Return [x, y] of the center of cell containing provided text 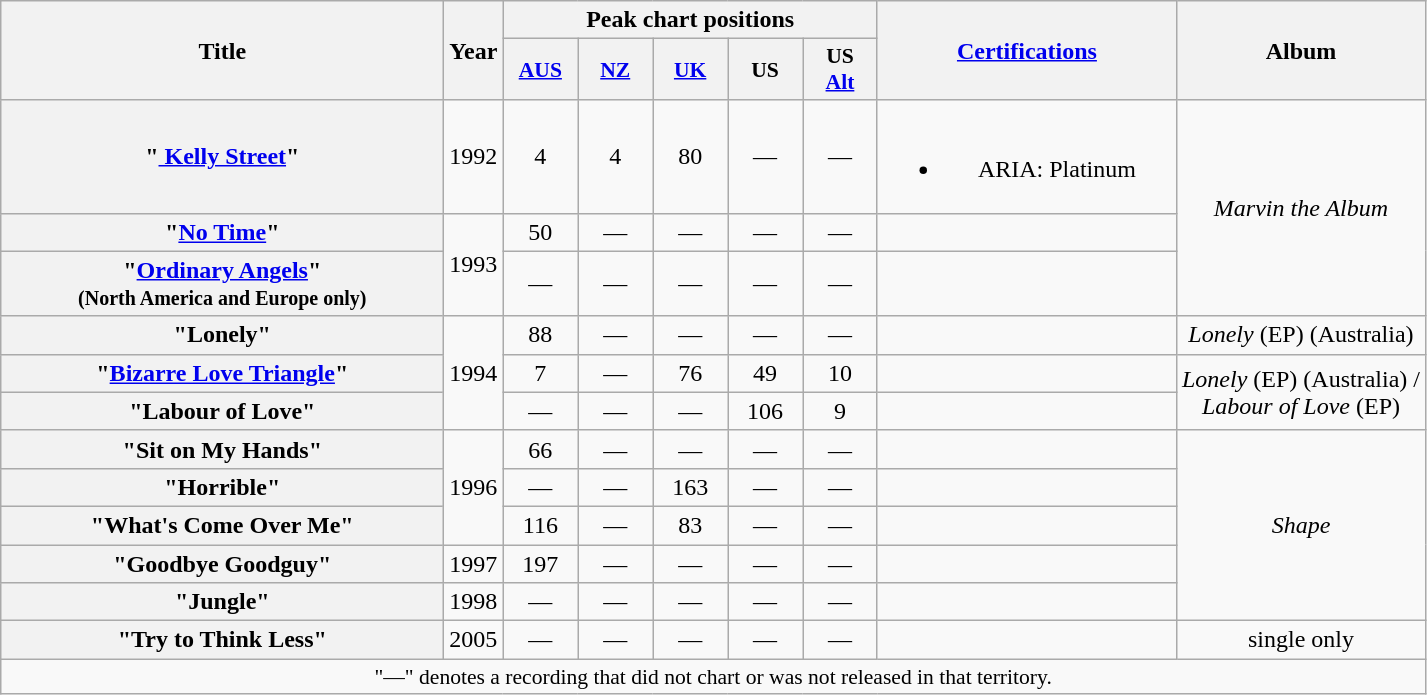
1996 [474, 487]
"Try to Think Less" [222, 640]
1998 [474, 602]
106 [766, 411]
Year [474, 50]
AUS [540, 70]
50 [540, 232]
US [766, 70]
66 [540, 449]
USAlt [840, 70]
7 [540, 373]
9 [840, 411]
"Horrible" [222, 487]
1997 [474, 563]
1993 [474, 264]
" Kelly Street" [222, 156]
Album [1300, 50]
"Bizarre Love Triangle" [222, 373]
Lonely (EP) (Australia) /Labour of Love (EP) [1300, 392]
1992 [474, 156]
2005 [474, 640]
Marvin the Album [1300, 208]
UK [690, 70]
Lonely (EP) (Australia) [1300, 335]
single only [1300, 640]
83 [690, 525]
"Sit on My Hands" [222, 449]
Peak chart positions [690, 20]
76 [690, 373]
"—" denotes a recording that did not chart or was not released in that territory. [714, 677]
"Jungle" [222, 602]
163 [690, 487]
10 [840, 373]
ARIA: Platinum [1026, 156]
197 [540, 563]
88 [540, 335]
"No Time" [222, 232]
Title [222, 50]
"Lonely" [222, 335]
116 [540, 525]
Shape [1300, 525]
49 [766, 373]
1994 [474, 373]
"Goodbye Goodguy" [222, 563]
"Labour of Love" [222, 411]
Certifications [1026, 50]
"Ordinary Angels" (North America and Europe only) [222, 284]
NZ [616, 70]
80 [690, 156]
"What's Come Over Me" [222, 525]
